For the text-containing cell, return its midpoint in [X, Y] coordinate format. 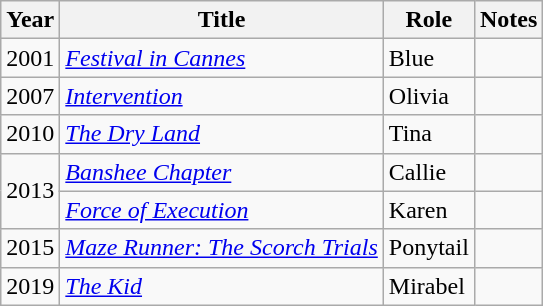
Olivia [428, 96]
Banshee Chapter [222, 172]
Role [428, 20]
2019 [30, 286]
Maze Runner: The Scorch Trials [222, 248]
Festival in Cannes [222, 58]
Tina [428, 134]
Karen [428, 210]
Title [222, 20]
The Kid [222, 286]
Blue [428, 58]
Ponytail [428, 248]
The Dry Land [222, 134]
2010 [30, 134]
2007 [30, 96]
2001 [30, 58]
2013 [30, 191]
Force of Execution [222, 210]
Intervention [222, 96]
Notes [508, 20]
Year [30, 20]
Mirabel [428, 286]
Callie [428, 172]
2015 [30, 248]
